Capture the cell that displays the provided text and extract its (X, Y) central coordinate. 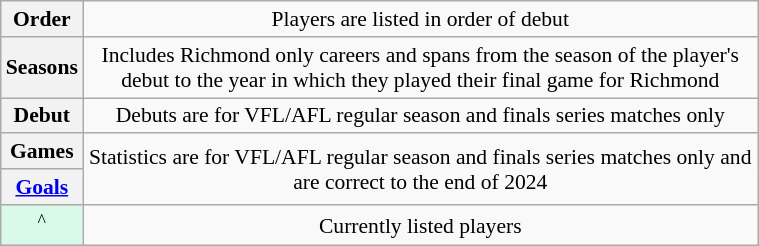
Players are listed in order of debut (420, 19)
^ (42, 226)
Goals (42, 187)
Debuts are for VFL/AFL regular season and finals series matches only (420, 116)
Order (42, 19)
Games (42, 152)
Currently listed players (420, 226)
Includes Richmond only careers and spans from the season of the player's debut to the year in which they played their final game for Richmond (420, 68)
Debut (42, 116)
Statistics are for VFL/AFL regular season and finals series matches only and are correct to the end of 2024 (420, 170)
Seasons (42, 68)
